Scan for the cell matching the given text and deliver its [X, Y] coordinate at center. 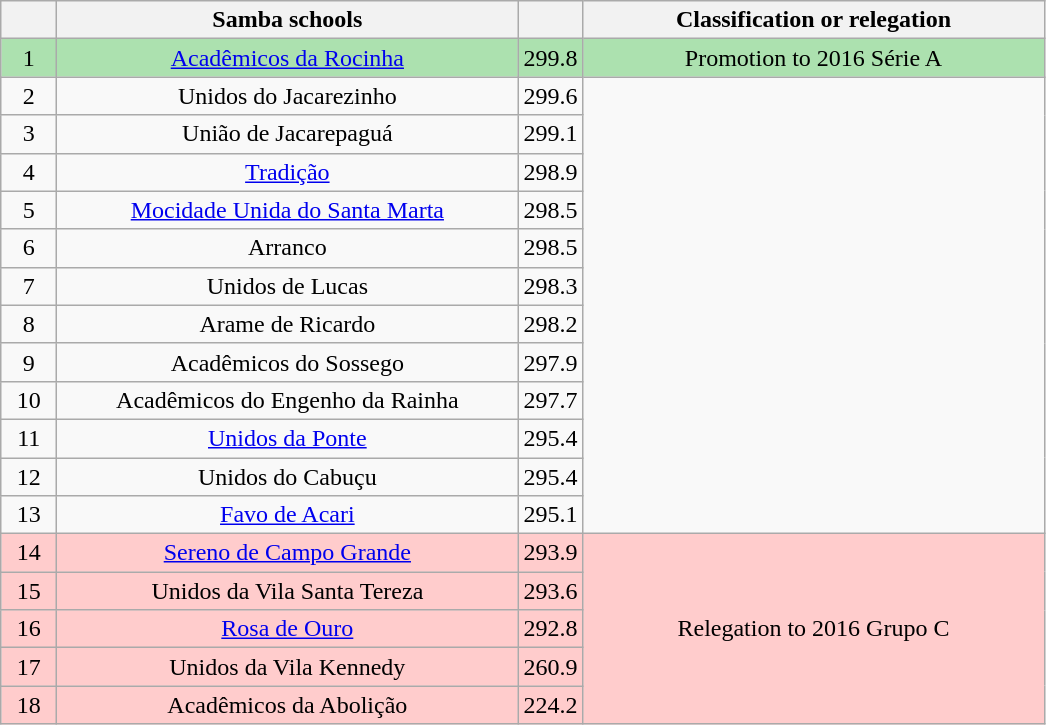
299.1 [550, 134]
Arranco [288, 248]
Favo de Acari [288, 515]
Arame de Ricardo [288, 324]
Unidos da Vila Kennedy [288, 667]
5 [29, 210]
299.6 [550, 96]
Classification or relegation [814, 20]
293.9 [550, 553]
295.1 [550, 515]
16 [29, 629]
4 [29, 172]
18 [29, 705]
Sereno de Campo Grande [288, 553]
298.3 [550, 286]
União de Jacarepaguá [288, 134]
299.8 [550, 58]
9 [29, 362]
Relegation to 2016 Grupo C [814, 629]
Unidos da Vila Santa Tereza [288, 591]
Unidos do Cabuçu [288, 477]
Unidos da Ponte [288, 438]
7 [29, 286]
1 [29, 58]
11 [29, 438]
260.9 [550, 667]
17 [29, 667]
298.9 [550, 172]
3 [29, 134]
Rosa de Ouro [288, 629]
Acadêmicos da Abolição [288, 705]
Acadêmicos do Engenho da Rainha [288, 400]
Unidos de Lucas [288, 286]
Acadêmicos da Rocinha [288, 58]
Mocidade Unida do Santa Marta [288, 210]
6 [29, 248]
14 [29, 553]
298.2 [550, 324]
Tradição [288, 172]
8 [29, 324]
15 [29, 591]
292.8 [550, 629]
224.2 [550, 705]
297.7 [550, 400]
10 [29, 400]
297.9 [550, 362]
Unidos do Jacarezinho [288, 96]
Samba schools [288, 20]
2 [29, 96]
Promotion to 2016 Série A [814, 58]
12 [29, 477]
Acadêmicos do Sossego [288, 362]
13 [29, 515]
293.6 [550, 591]
